Search for the cell housing the specified text and yield its [X, Y] center coordinate. 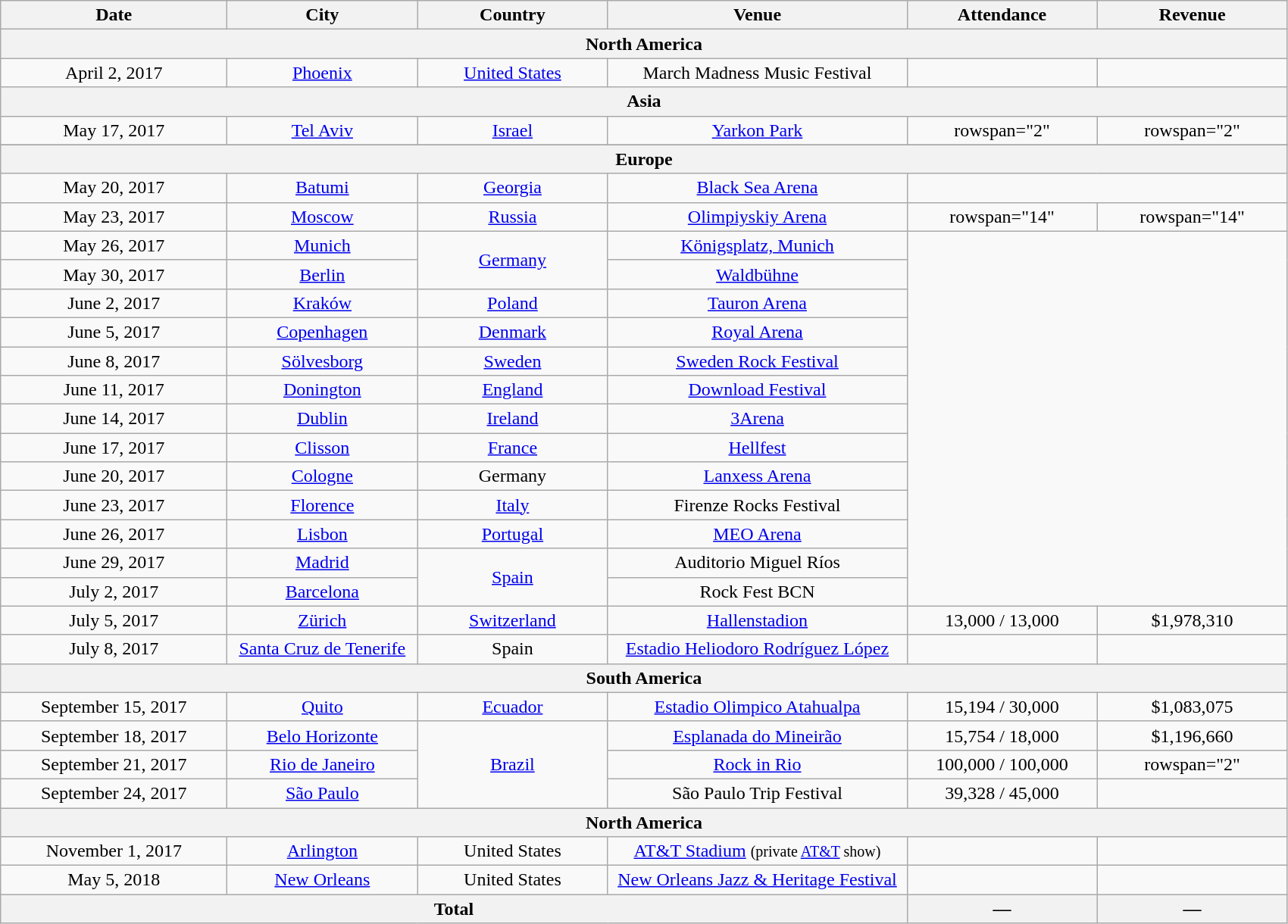
Royal Arena [758, 332]
Sweden [512, 361]
Country [512, 15]
13,000 / 13,000 [1002, 620]
Date [114, 15]
Estadio Heliodoro Rodríguez López [758, 649]
Florence [323, 505]
July 2, 2017 [114, 592]
15,754 / 18,000 [1002, 735]
July 8, 2017 [114, 649]
Rock in Rio [758, 764]
June 2, 2017 [114, 303]
Estadio Olimpico Atahualpa [758, 707]
Brazil [512, 764]
June 8, 2017 [114, 361]
Lisbon [323, 534]
$1,083,075 [1193, 707]
September 24, 2017 [114, 793]
Clisson [323, 448]
Sölvesborg [323, 361]
Esplanada do Mineirão [758, 735]
Auditorio Miguel Ríos [758, 563]
June 14, 2017 [114, 419]
June 29, 2017 [114, 563]
City [323, 15]
Kraków [323, 303]
May 20, 2017 [114, 188]
May 30, 2017 [114, 274]
Asia [644, 101]
São Paulo Trip Festival [758, 793]
June 11, 2017 [114, 390]
Attendance [1002, 15]
Black Sea Arena [758, 188]
April 2, 2017 [114, 73]
Barcelona [323, 592]
South America [644, 678]
Europe [644, 159]
September 18, 2017 [114, 735]
MEO Arena [758, 534]
Cologne [323, 476]
New Orleans [323, 880]
Munich [323, 245]
Rock Fest BCN [758, 592]
Lanxess Arena [758, 476]
May 23, 2017 [114, 217]
May 26, 2017 [114, 245]
May 17, 2017 [114, 130]
Israel [512, 130]
Tel Aviv [323, 130]
Denmark [512, 332]
New Orleans Jazz & Heritage Festival [758, 880]
Revenue [1193, 15]
July 5, 2017 [114, 620]
$1,978,310 [1193, 620]
June 20, 2017 [114, 476]
June 26, 2017 [114, 534]
Russia [512, 217]
England [512, 390]
Download Festival [758, 390]
Italy [512, 505]
Berlin [323, 274]
Santa Cruz de Tenerife [323, 649]
September 15, 2017 [114, 707]
Hellfest [758, 448]
Portugal [512, 534]
May 5, 2018 [114, 880]
Batumi [323, 188]
March Madness Music Festival [758, 73]
Madrid [323, 563]
Georgia [512, 188]
Yarkon Park [758, 130]
June 23, 2017 [114, 505]
Dublin [323, 419]
15,194 / 30,000 [1002, 707]
Belo Horizonte [323, 735]
Copenhagen [323, 332]
100,000 / 100,000 [1002, 764]
Poland [512, 303]
Total [454, 909]
June 17, 2017 [114, 448]
39,328 / 45,000 [1002, 793]
3Arena [758, 419]
São Paulo [323, 793]
Königsplatz, Munich [758, 245]
September 21, 2017 [114, 764]
Donington [323, 390]
Hallenstadion [758, 620]
Firenze Rocks Festival [758, 505]
Phoenix [323, 73]
Venue [758, 15]
France [512, 448]
Ecuador [512, 707]
Ireland [512, 419]
Moscow [323, 217]
Olimpiyskiy Arena [758, 217]
Tauron Arena [758, 303]
Sweden Rock Festival [758, 361]
AT&T Stadium (private AT&T show) [758, 851]
Quito [323, 707]
Rio de Janeiro [323, 764]
June 5, 2017 [114, 332]
Switzerland [512, 620]
Arlington [323, 851]
Waldbühne [758, 274]
November 1, 2017 [114, 851]
Zürich [323, 620]
$1,196,660 [1193, 735]
